Capture the cell that displays the provided text and extract its (X, Y) central coordinate. 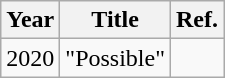
"Possible" (116, 58)
Title (116, 20)
Year (30, 20)
2020 (30, 58)
Ref. (196, 20)
